Extract the (X, Y) coordinate from the center of the cell holding the provided text.  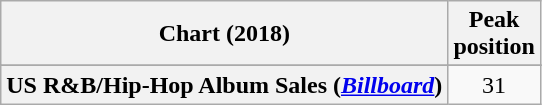
Peak position (494, 34)
US R&B/Hip-Hop Album Sales (Billboard) (224, 85)
31 (494, 85)
Chart (2018) (224, 34)
